Detect which cell encompasses the target text, then output its [x, y] center coordinate. 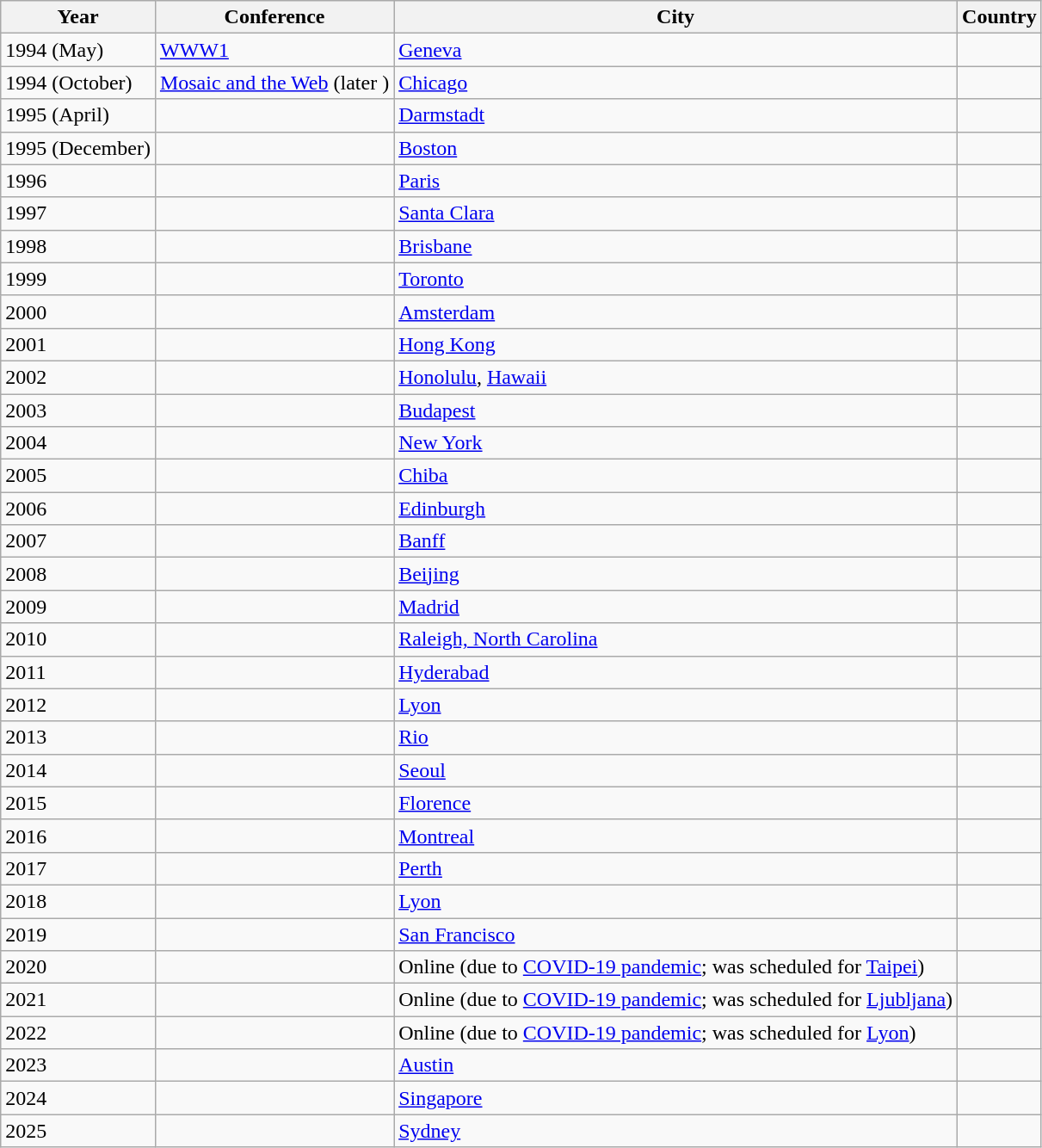
Chicago [676, 83]
Boston [676, 148]
2005 [78, 476]
Beijing [676, 574]
Geneva [676, 50]
2014 [78, 770]
Online (due to COVID-19 pandemic; was scheduled for Ljubljana) [676, 1000]
Singapore [676, 1098]
2012 [78, 705]
Hong Kong [676, 344]
Paris [676, 181]
Honolulu, Hawaii [676, 377]
2007 [78, 541]
2009 [78, 607]
2003 [78, 410]
2011 [78, 672]
1998 [78, 246]
Raleigh, North Carolina [676, 639]
Amsterdam [676, 312]
2002 [78, 377]
Rio [676, 738]
Perth [676, 868]
2000 [78, 312]
Country [1000, 17]
2017 [78, 868]
Darmstadt [676, 115]
2021 [78, 1000]
2010 [78, 639]
Montreal [676, 836]
1999 [78, 279]
1997 [78, 213]
New York [676, 443]
Online (due to COVID-19 pandemic; was scheduled for Lyon) [676, 1033]
2001 [78, 344]
City [676, 17]
2022 [78, 1033]
Banff [676, 541]
Hyderabad [676, 672]
2008 [78, 574]
WWW1 [274, 50]
San Francisco [676, 934]
Edinburgh [676, 509]
2004 [78, 443]
2018 [78, 901]
1995 (December) [78, 148]
Chiba [676, 476]
1994 (October) [78, 83]
Santa Clara [676, 213]
Sydney [676, 1131]
Budapest [676, 410]
2025 [78, 1131]
Florence [676, 803]
Brisbane [676, 246]
Austin [676, 1065]
2019 [78, 934]
Seoul [676, 770]
2020 [78, 967]
1996 [78, 181]
2013 [78, 738]
2024 [78, 1098]
Online (due to COVID-19 pandemic; was scheduled for Taipei) [676, 967]
1994 (May) [78, 50]
Year [78, 17]
2006 [78, 509]
Toronto [676, 279]
Mosaic and the Web (later ) [274, 83]
2023 [78, 1065]
2016 [78, 836]
1995 (April) [78, 115]
Madrid [676, 607]
Conference [274, 17]
2015 [78, 803]
